Output the (X, Y) coordinate of the center of the cell containing the given text.  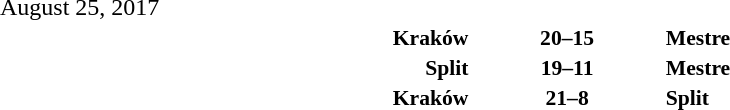
19–11 (568, 68)
20–15 (568, 38)
